Find where the given text appears and provide that cell's center as (x, y) coordinate. 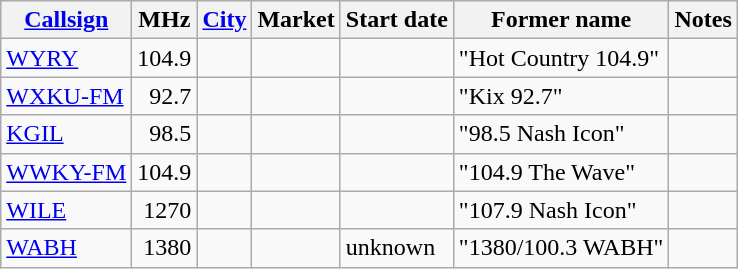
1380 (164, 248)
City (224, 20)
Callsign (66, 20)
92.7 (164, 96)
KGIL (66, 134)
MHz (164, 20)
1270 (164, 210)
"107.9 Nash Icon" (561, 210)
Former name (561, 20)
WYRY (66, 58)
"Hot Country 104.9" (561, 58)
WWKY-FM (66, 172)
unknown (396, 248)
"104.9 The Wave" (561, 172)
Notes (703, 20)
WILE (66, 210)
"98.5 Nash Icon" (561, 134)
Market (296, 20)
WXKU-FM (66, 96)
98.5 (164, 134)
"1380/100.3 WABH" (561, 248)
Start date (396, 20)
WABH (66, 248)
"Kix 92.7" (561, 96)
